From the cell containing the given text, extract its center point as (x, y) coordinate. 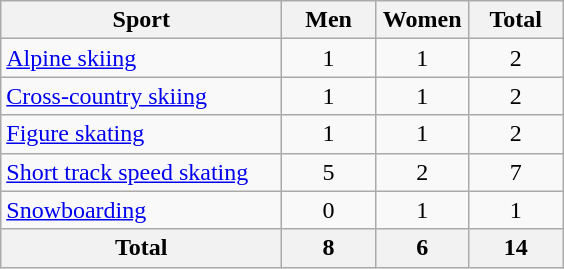
6 (422, 248)
Sport (142, 20)
Figure skating (142, 134)
7 (516, 172)
Short track speed skating (142, 172)
Cross-country skiing (142, 96)
14 (516, 248)
8 (329, 248)
Snowboarding (142, 210)
0 (329, 210)
5 (329, 172)
Women (422, 20)
Alpine skiing (142, 58)
Men (329, 20)
